Scan for the cell matching the given text and deliver its (x, y) coordinate at center. 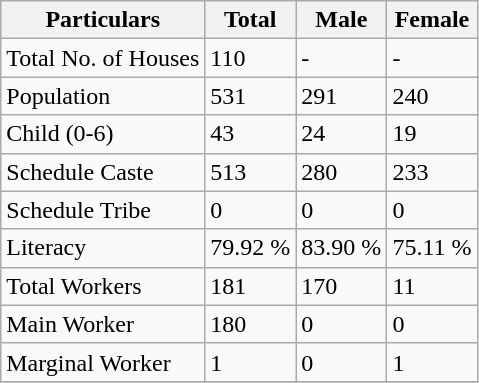
240 (432, 96)
83.90 % (342, 248)
Population (103, 96)
Total (250, 20)
Total No. of Houses (103, 58)
Male (342, 20)
19 (432, 134)
Schedule Tribe (103, 210)
75.11 % (432, 248)
531 (250, 96)
Particulars (103, 20)
43 (250, 134)
11 (432, 286)
Marginal Worker (103, 362)
79.92 % (250, 248)
Schedule Caste (103, 172)
170 (342, 286)
110 (250, 58)
291 (342, 96)
Female (432, 20)
Child (0-6) (103, 134)
24 (342, 134)
513 (250, 172)
181 (250, 286)
233 (432, 172)
Total Workers (103, 286)
Main Worker (103, 324)
180 (250, 324)
Literacy (103, 248)
280 (342, 172)
